Pinpoint the cell where the given text exists, returning its (x, y) midpoint coordinate. 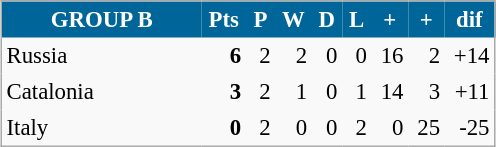
14 (390, 92)
-25 (470, 128)
25 (426, 128)
+14 (470, 56)
D (327, 20)
Catalonia (101, 92)
Pts (224, 20)
dif (470, 20)
Russia (101, 56)
6 (224, 56)
W (294, 20)
Italy (101, 128)
GROUP B (101, 20)
P (260, 20)
+11 (470, 92)
16 (390, 56)
L (356, 20)
